Find where the given text appears and provide that cell's center as (X, Y) coordinate. 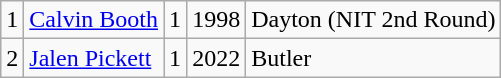
2022 (216, 58)
Jalen Pickett (94, 58)
Calvin Booth (94, 20)
2 (12, 58)
Butler (374, 58)
Dayton (NIT 2nd Round) (374, 20)
1998 (216, 20)
